Determine the [X, Y] coordinate at the center of the cell enclosing the given text.  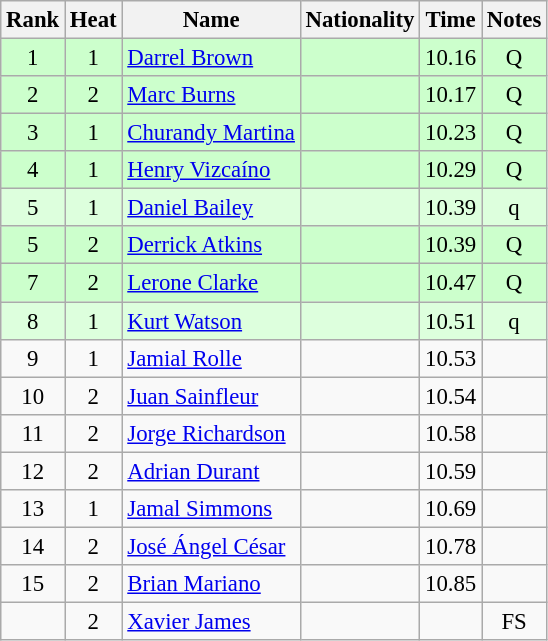
10.53 [451, 358]
Heat [94, 20]
Name [211, 20]
10.58 [451, 433]
Kurt Watson [211, 321]
Nationality [360, 20]
Juan Sainfleur [211, 396]
10.69 [451, 509]
10.51 [451, 321]
10.16 [451, 58]
10.29 [451, 170]
FS [514, 621]
10.23 [451, 133]
11 [33, 433]
10.59 [451, 471]
14 [33, 546]
8 [33, 321]
Time [451, 20]
10.54 [451, 396]
Xavier James [211, 621]
Henry Vizcaíno [211, 170]
Derrick Atkins [211, 245]
Daniel Bailey [211, 208]
Brian Mariano [211, 584]
15 [33, 584]
9 [33, 358]
12 [33, 471]
Notes [514, 20]
10.85 [451, 584]
Jorge Richardson [211, 433]
Jamial Rolle [211, 358]
Rank [33, 20]
José Ángel César [211, 546]
Marc Burns [211, 95]
7 [33, 283]
3 [33, 133]
Lerone Clarke [211, 283]
10.78 [451, 546]
10 [33, 396]
10.47 [451, 283]
Churandy Martina [211, 133]
Darrel Brown [211, 58]
10.17 [451, 95]
Jamal Simmons [211, 509]
4 [33, 170]
13 [33, 509]
Adrian Durant [211, 471]
